Locate the cell with the specified text and output its (x, y) center coordinate. 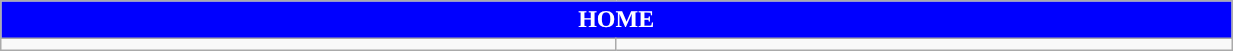
HOME (616, 20)
